Detect which cell encompasses the target text, then output its [X, Y] center coordinate. 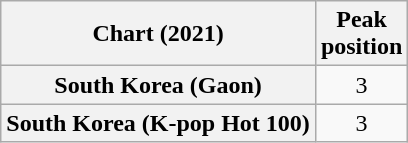
South Korea (Gaon) [158, 85]
Chart (2021) [158, 34]
South Korea (K-pop Hot 100) [158, 123]
Peakposition [361, 34]
